Search for the cell housing the specified text and yield its [X, Y] center coordinate. 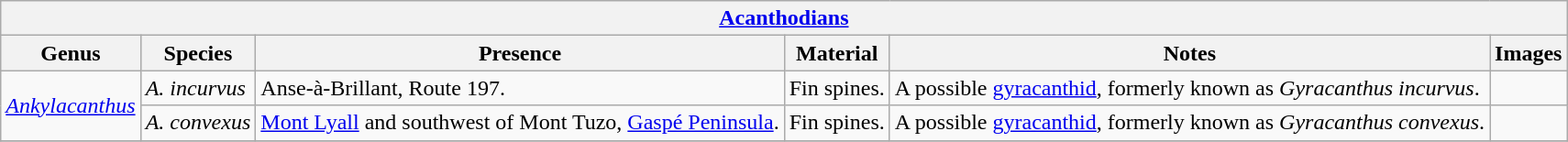
Species [198, 53]
Mont Lyall and southwest of Mont Tuzo, Gaspé Peninsula. [520, 123]
Notes [1189, 53]
A. incurvus [198, 88]
Genus [71, 53]
Anse-à-Brillant, Route 197. [520, 88]
Ankylacanthus [71, 105]
A possible gyracanthid, formerly known as Gyracanthus incurvus. [1189, 88]
Presence [520, 53]
Material [836, 53]
Acanthodians [784, 18]
A possible gyracanthid, formerly known as Gyracanthus convexus. [1189, 123]
Images [1529, 53]
A. convexus [198, 123]
